Determine the (x, y) coordinate at the center of the cell enclosing the given text.  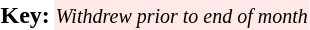
Withdrew prior to end of month (182, 15)
